Pinpoint the cell where the given text exists, returning its (x, y) midpoint coordinate. 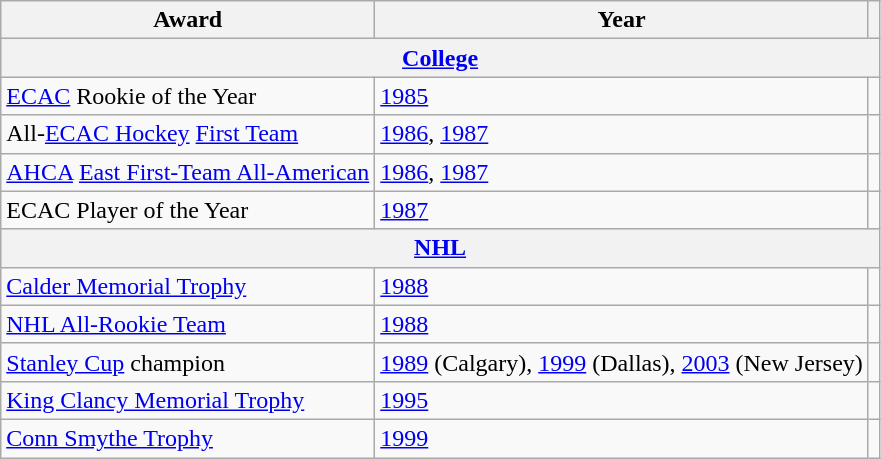
Stanley Cup champion (188, 362)
1995 (622, 400)
King Clancy Memorial Trophy (188, 400)
1989 (Calgary), 1999 (Dallas), 2003 (New Jersey) (622, 362)
Calder Memorial Trophy (188, 286)
Award (188, 20)
College (440, 58)
NHL All-Rookie Team (188, 324)
Conn Smythe Trophy (188, 438)
1999 (622, 438)
All-ECAC Hockey First Team (188, 134)
NHL (440, 248)
AHCA East First-Team All-American (188, 172)
Year (622, 20)
ECAC Rookie of the Year (188, 96)
1985 (622, 96)
ECAC Player of the Year (188, 210)
1987 (622, 210)
